Return [x, y] of the center of cell containing provided text 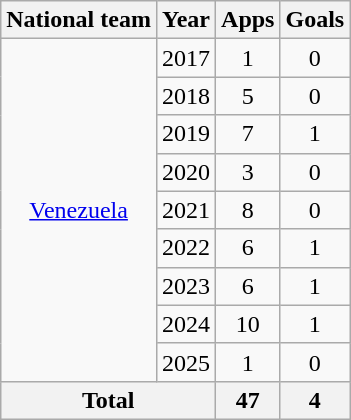
Total [108, 400]
5 [248, 96]
47 [248, 400]
2023 [186, 286]
2019 [186, 134]
2021 [186, 210]
4 [315, 400]
2022 [186, 248]
2017 [186, 58]
8 [248, 210]
2024 [186, 324]
National team [79, 20]
2025 [186, 362]
2018 [186, 96]
Venezuela [79, 210]
7 [248, 134]
10 [248, 324]
Goals [315, 20]
3 [248, 172]
Year [186, 20]
Apps [248, 20]
2020 [186, 172]
